Extract the (X, Y) coordinate from the center of the cell holding the provided text.  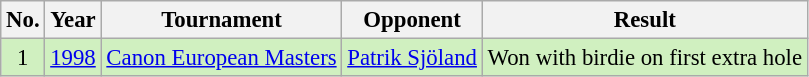
Result (644, 20)
No. (23, 20)
Won with birdie on first extra hole (644, 58)
Patrik Sjöland (412, 58)
1998 (73, 58)
Opponent (412, 20)
1 (23, 58)
Tournament (222, 20)
Year (73, 20)
Canon European Masters (222, 58)
